Return the [x, y] coordinate for the center point of the cell that contains the specified text.  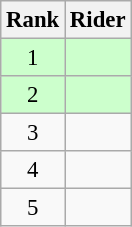
5 [33, 208]
2 [33, 95]
Rank [33, 20]
1 [33, 58]
3 [33, 133]
Rider [98, 20]
4 [33, 170]
